Capture the cell that displays the provided text and extract its [x, y] central coordinate. 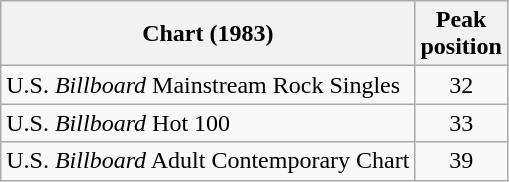
33 [461, 123]
39 [461, 161]
Peakposition [461, 34]
U.S. Billboard Adult Contemporary Chart [208, 161]
U.S. Billboard Hot 100 [208, 123]
32 [461, 85]
U.S. Billboard Mainstream Rock Singles [208, 85]
Chart (1983) [208, 34]
